Capture the cell that displays the provided text and extract its [X, Y] central coordinate. 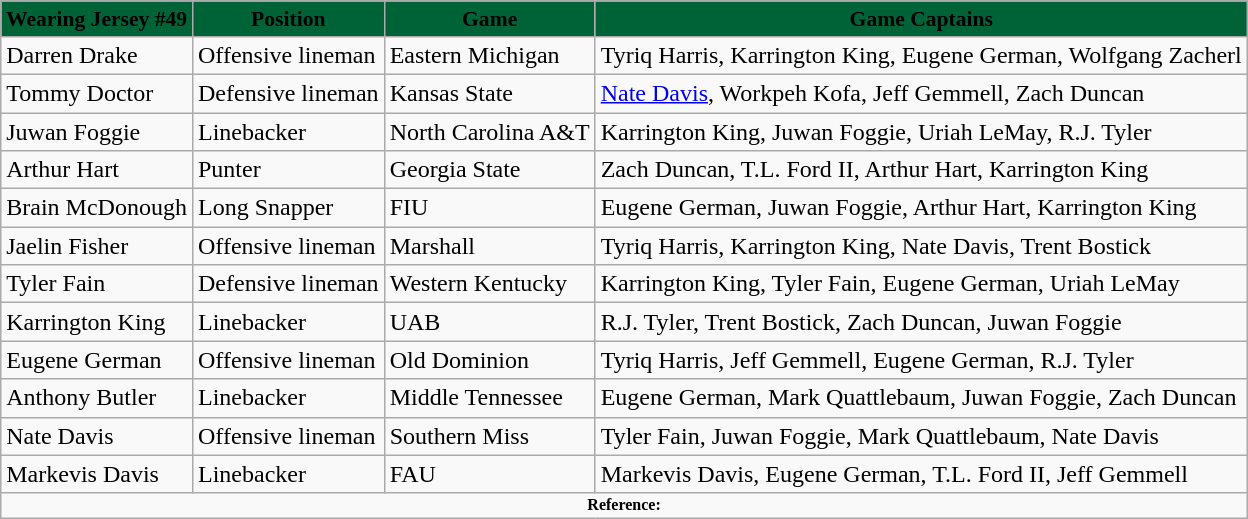
Marshall [490, 246]
Position [288, 19]
Game [490, 19]
Nate Davis, Workpeh Kofa, Jeff Gemmell, Zach Duncan [921, 93]
Eugene German [97, 360]
Karrington King [97, 322]
Brain McDonough [97, 208]
Western Kentucky [490, 284]
Eugene German, Juwan Foggie, Arthur Hart, Karrington King [921, 208]
Anthony Butler [97, 398]
North Carolina A&T [490, 131]
Game Captains [921, 19]
Georgia State [490, 170]
Zach Duncan, T.L. Ford II, Arthur Hart, Karrington King [921, 170]
Karrington King, Tyler Fain, Eugene German, Uriah LeMay [921, 284]
Tyriq Harris, Karrington King, Eugene German, Wolfgang Zacherl [921, 55]
Tyler Fain [97, 284]
Old Dominion [490, 360]
Reference: [624, 505]
Long Snapper [288, 208]
Markevis Davis [97, 474]
R.J. Tyler, Trent Bostick, Zach Duncan, Juwan Foggie [921, 322]
Markevis Davis, Eugene German, T.L. Ford II, Jeff Gemmell [921, 474]
Punter [288, 170]
Middle Tennessee [490, 398]
Jaelin Fisher [97, 246]
Karrington King, Juwan Foggie, Uriah LeMay, R.J. Tyler [921, 131]
Tyriq Harris, Karrington King, Nate Davis, Trent Bostick [921, 246]
Kansas State [490, 93]
Tyriq Harris, Jeff Gemmell, Eugene German, R.J. Tyler [921, 360]
Juwan Foggie [97, 131]
Nate Davis [97, 436]
Eastern Michigan [490, 55]
FIU [490, 208]
Darren Drake [97, 55]
Tyler Fain, Juwan Foggie, Mark Quattlebaum, Nate Davis [921, 436]
Tommy Doctor [97, 93]
Wearing Jersey #49 [97, 19]
Eugene German, Mark Quattlebaum, Juwan Foggie, Zach Duncan [921, 398]
UAB [490, 322]
FAU [490, 474]
Southern Miss [490, 436]
Arthur Hart [97, 170]
